Output the [X, Y] coordinate of the center of the cell containing the given text.  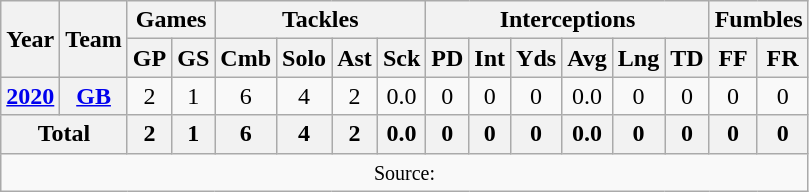
PD [448, 58]
Int [490, 58]
Lng [638, 58]
FR [782, 58]
Cmb [246, 58]
TD [687, 58]
Year [30, 39]
Avg [588, 58]
Team [94, 39]
Tackles [320, 20]
Yds [536, 58]
GP [149, 58]
2020 [30, 96]
GB [94, 96]
Ast [355, 58]
Source: [404, 172]
Interceptions [568, 20]
Sck [401, 58]
Total [64, 134]
Solo [304, 58]
Fumbles [758, 20]
FF [733, 58]
GS [194, 58]
Games [170, 20]
